Return [x, y] of the center of cell containing provided text 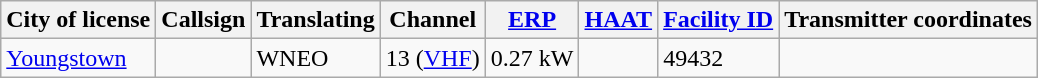
WNEO [316, 58]
Channel [432, 20]
Callsign [204, 20]
13 (VHF) [432, 58]
Transmitter coordinates [908, 20]
HAAT [618, 20]
ERP [532, 20]
Translating [316, 20]
Facility ID [718, 20]
Youngstown [78, 58]
0.27 kW [532, 58]
49432 [718, 58]
City of license [78, 20]
